Extract the (X, Y) coordinate from the center of the cell holding the provided text.  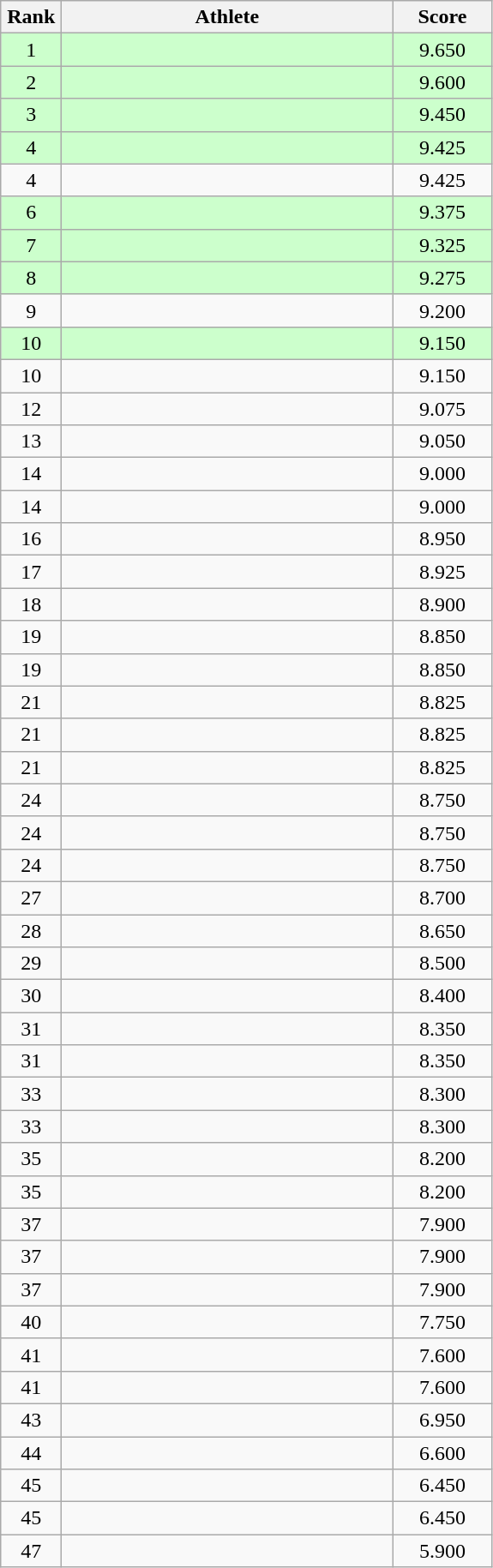
1 (31, 50)
30 (31, 996)
Rank (31, 17)
6.950 (442, 1420)
47 (31, 1551)
9.275 (442, 278)
6.600 (442, 1453)
8.500 (442, 964)
Score (442, 17)
7.750 (442, 1322)
9.200 (442, 310)
9.450 (442, 115)
43 (31, 1420)
9.075 (442, 409)
27 (31, 898)
8.700 (442, 898)
5.900 (442, 1551)
9.050 (442, 442)
9.375 (442, 213)
7 (31, 245)
8.925 (442, 572)
44 (31, 1453)
3 (31, 115)
9.325 (442, 245)
Athlete (227, 17)
17 (31, 572)
8.400 (442, 996)
28 (31, 930)
8 (31, 278)
40 (31, 1322)
16 (31, 539)
9.650 (442, 50)
2 (31, 82)
6 (31, 213)
29 (31, 964)
12 (31, 409)
13 (31, 442)
18 (31, 604)
8.900 (442, 604)
9.600 (442, 82)
8.950 (442, 539)
9 (31, 310)
8.650 (442, 930)
